From the cell containing the given text, extract its center point as (x, y) coordinate. 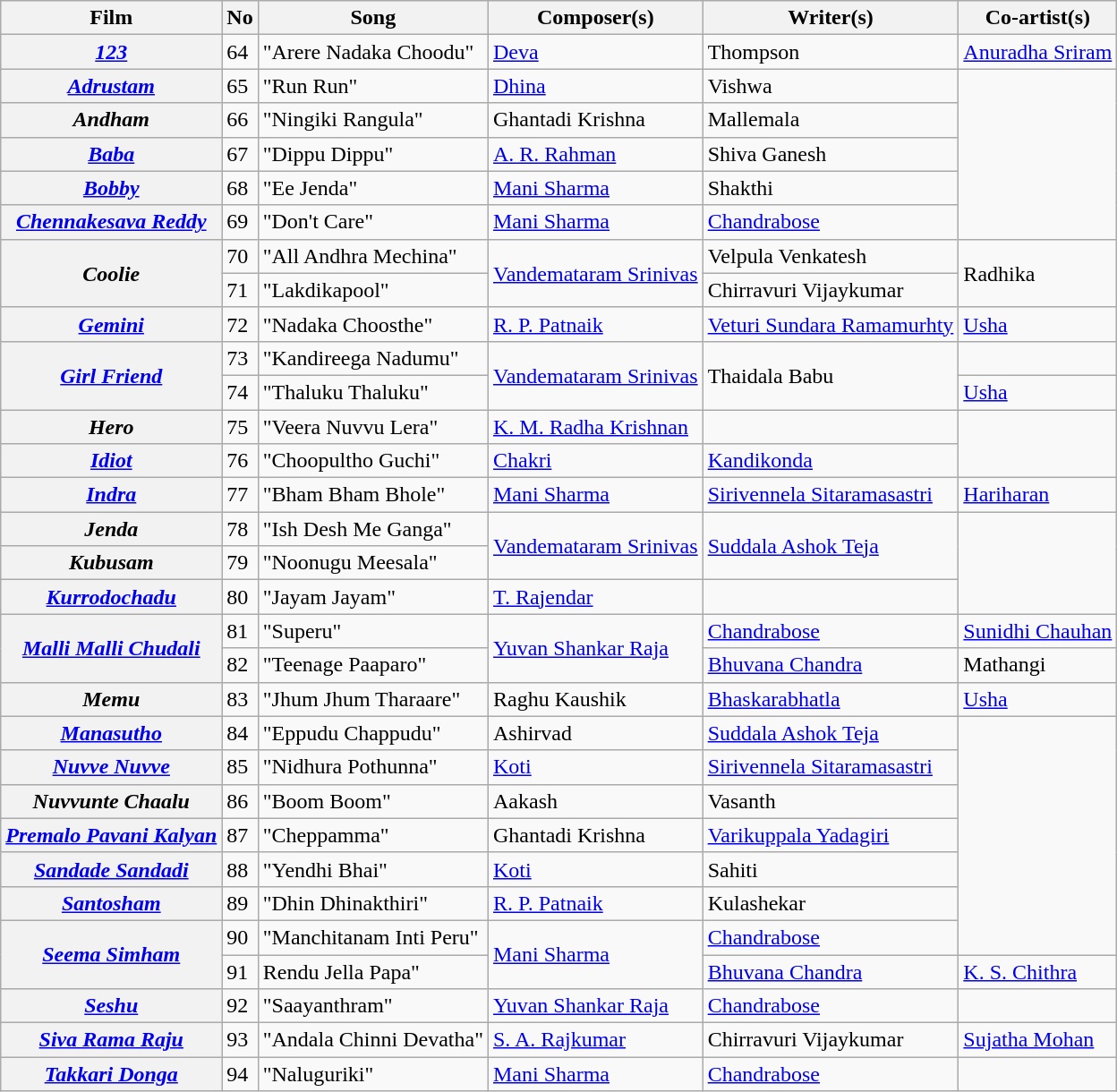
"Nidhura Pothunna" (372, 767)
"Jhum Jhum Tharaare" (372, 699)
Veturi Sundara Ramamurhty (831, 324)
Vishwa (831, 86)
"Teenage Paaparo" (372, 665)
68 (240, 188)
"Dippu Dippu" (372, 154)
123 (111, 52)
Idiot (111, 461)
Writer(s) (831, 18)
Song (372, 18)
"Arere Nadaka Choodu" (372, 52)
88 (240, 869)
"Veera Nuvvu Lera" (372, 427)
Malli Malli Chudali (111, 648)
"Ish Desh Me Ganga" (372, 529)
Nuvve Nuvve (111, 767)
Ashirvad (595, 733)
"Nadaka Choosthe" (372, 324)
Takkari Donga (111, 1074)
Shiva Ganesh (831, 154)
Thompson (831, 52)
Jenda (111, 529)
Gemini (111, 324)
92 (240, 1006)
S. A. Rajkumar (595, 1040)
89 (240, 903)
Vasanth (831, 801)
77 (240, 495)
Seema Simham (111, 954)
Sandade Sandadi (111, 869)
Sujatha Mohan (1038, 1040)
Kubusam (111, 563)
64 (240, 52)
Aakash (595, 801)
"Ningiki Rangula" (372, 120)
75 (240, 427)
"Eppudu Chappudu" (372, 733)
81 (240, 631)
67 (240, 154)
K. M. Radha Krishnan (595, 427)
Kandikonda (831, 461)
A. R. Rahman (595, 154)
Radhika (1038, 273)
Santosham (111, 903)
T. Rajendar (595, 597)
91 (240, 971)
"Superu" (372, 631)
Memu (111, 699)
Composer(s) (595, 18)
Anuradha Sriram (1038, 52)
Sunidhi Chauhan (1038, 631)
K. S. Chithra (1038, 971)
Sahiti (831, 869)
82 (240, 665)
93 (240, 1040)
66 (240, 120)
"Yendhi Bhai" (372, 869)
Deva (595, 52)
Film (111, 18)
Co-artist(s) (1038, 18)
Bobby (111, 188)
Bhaskarabhatla (831, 699)
Kulashekar (831, 903)
90 (240, 937)
70 (240, 256)
Baba (111, 154)
Rendu Jella Papa" (372, 971)
Chakri (595, 461)
"Choopultho Guchi" (372, 461)
"Dhin Dhinakthiri" (372, 903)
"Run Run" (372, 86)
"Saayanthram" (372, 1006)
"Kandireega Nadumu" (372, 358)
"Boom Boom" (372, 801)
Andham (111, 120)
"All Andhra Mechina" (372, 256)
Manasutho (111, 733)
85 (240, 767)
Mallemala (831, 120)
79 (240, 563)
Kurrodochadu (111, 597)
Thaidala Babu (831, 375)
71 (240, 290)
Chennakesava Reddy (111, 222)
69 (240, 222)
Seshu (111, 1006)
"Manchitanam Inti Peru" (372, 937)
73 (240, 358)
87 (240, 835)
83 (240, 699)
"Andala Chinni Devatha" (372, 1040)
"Bham Bham Bhole" (372, 495)
"Cheppamma" (372, 835)
"Ee Jenda" (372, 188)
80 (240, 597)
Dhina (595, 86)
"Thaluku Thaluku" (372, 392)
Mathangi (1038, 665)
Nuvvunte Chaalu (111, 801)
"Naluguriki" (372, 1074)
86 (240, 801)
"Lakdikapool" (372, 290)
No (240, 18)
Coolie (111, 273)
Indra (111, 495)
94 (240, 1074)
65 (240, 86)
Raghu Kaushik (595, 699)
72 (240, 324)
Hero (111, 427)
Adrustam (111, 86)
78 (240, 529)
"Jayam Jayam" (372, 597)
Shakthi (831, 188)
Premalo Pavani Kalyan (111, 835)
74 (240, 392)
Varikuppala Yadagiri (831, 835)
Siva Rama Raju (111, 1040)
"Noonugu Meesala" (372, 563)
Girl Friend (111, 375)
"Don't Care" (372, 222)
Hariharan (1038, 495)
84 (240, 733)
Velpula Venkatesh (831, 256)
76 (240, 461)
